Return [X, Y] of the center of cell containing provided text 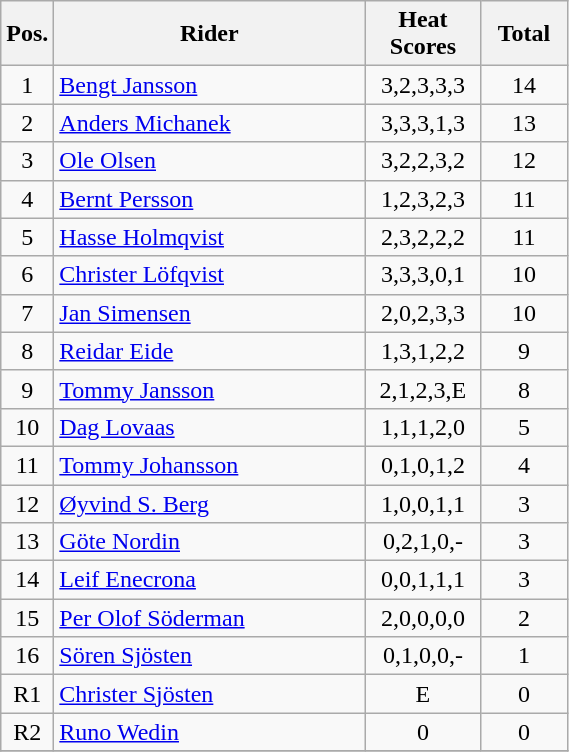
1,2,3,2,3 [423, 199]
2,0,2,3,3 [423, 313]
Runo Wedin [210, 732]
Tommy Johansson [210, 465]
Hasse Holmqvist [210, 237]
0,2,1,0,- [423, 542]
Ole Olsen [210, 161]
Tommy Jansson [210, 389]
Sören Sjösten [210, 656]
Dag Lovaas [210, 427]
0,1,0,0,- [423, 656]
E [423, 694]
R2 [28, 732]
Øyvind S. Berg [210, 503]
3,2,3,3,3 [423, 85]
Heat Scores [423, 34]
3,3,3,1,3 [423, 123]
Per Olof Söderman [210, 618]
Göte Nordin [210, 542]
3,2,2,3,2 [423, 161]
Total [524, 34]
3,3,3,0,1 [423, 275]
2,0,0,0,0 [423, 618]
1,1,1,2,0 [423, 427]
Bengt Jansson [210, 85]
1,3,1,2,2 [423, 351]
7 [28, 313]
2,3,2,2,2 [423, 237]
Pos. [28, 34]
Anders Michanek [210, 123]
Bernt Persson [210, 199]
16 [28, 656]
Christer Löfqvist [210, 275]
0,1,0,1,2 [423, 465]
6 [28, 275]
2,1,2,3,E [423, 389]
Jan Simensen [210, 313]
R1 [28, 694]
15 [28, 618]
Leif Enecrona [210, 580]
Reidar Eide [210, 351]
0,0,1,1,1 [423, 580]
Christer Sjösten [210, 694]
1,0,0,1,1 [423, 503]
Rider [210, 34]
